Return [X, Y] of the center of cell containing provided text 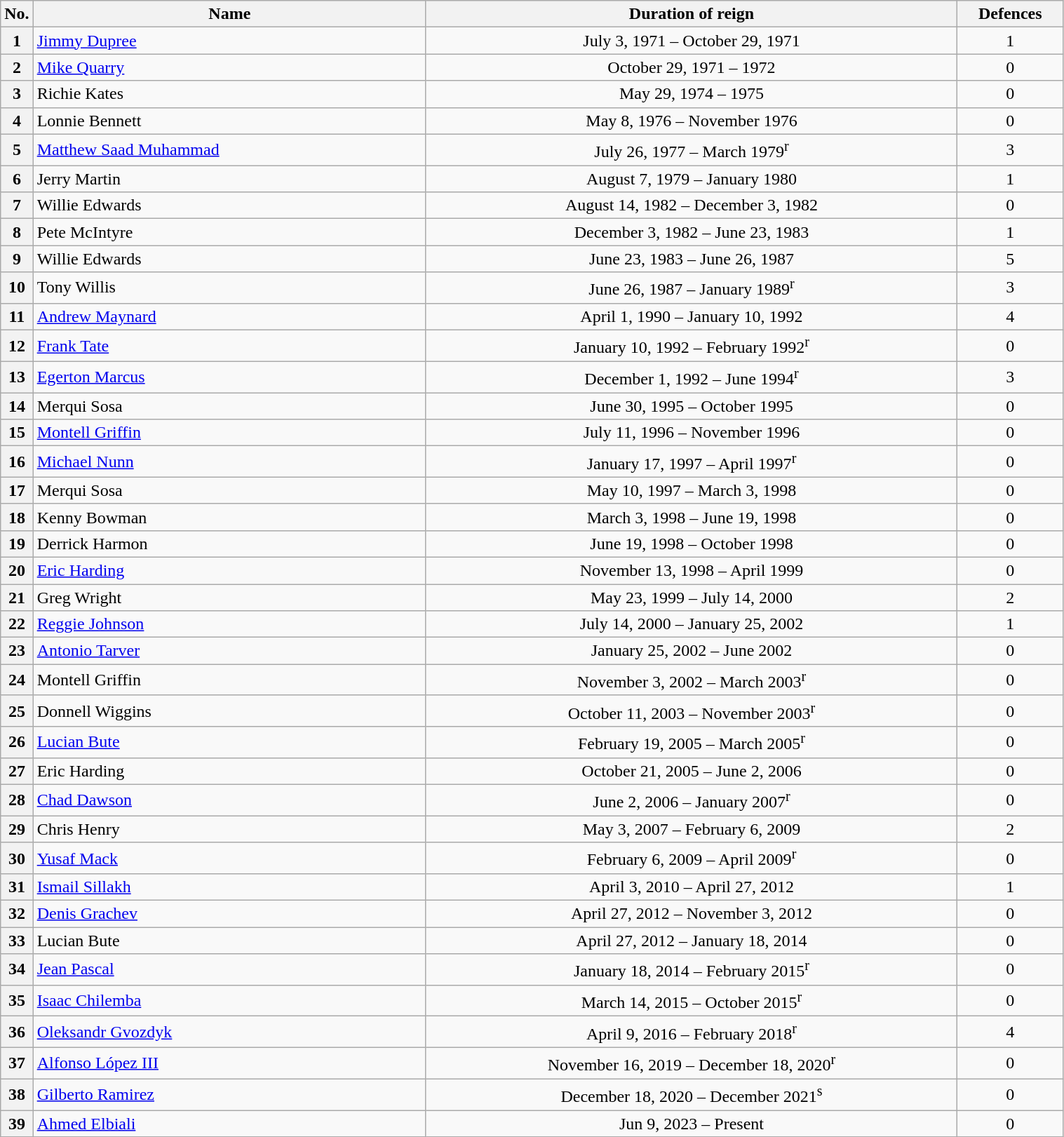
Defences [1011, 14]
15 [17, 433]
December 3, 1982 – June 23, 1983 [692, 232]
Greg Wright [229, 598]
19 [17, 544]
37 [17, 1063]
31 [17, 887]
October 11, 2003 – November 2003r [692, 711]
Kenny Bowman [229, 517]
May 29, 1974 – 1975 [692, 94]
June 23, 1983 – June 26, 1987 [692, 259]
Chris Henry [229, 829]
July 11, 1996 – November 1996 [692, 433]
38 [17, 1094]
November 3, 2002 – March 2003r [692, 680]
February 19, 2005 – March 2005r [692, 742]
November 16, 2019 – December 18, 2020r [692, 1063]
Matthew Saad Muhammad [229, 150]
May 23, 1999 – July 14, 2000 [692, 598]
Ismail Sillakh [229, 887]
Andrew Maynard [229, 316]
9 [17, 259]
Yusaf Mack [229, 859]
24 [17, 680]
28 [17, 800]
13 [17, 377]
39 [17, 1124]
35 [17, 1000]
Jimmy Dupree [229, 41]
7 [17, 206]
October 29, 1971 – 1972 [692, 67]
January 10, 1992 – February 1992r [692, 345]
Ahmed Elbiali [229, 1124]
30 [17, 859]
Donnell Wiggins [229, 711]
Antonio Tarver [229, 651]
25 [17, 711]
Gilberto Ramirez [229, 1094]
10 [17, 288]
Duration of reign [692, 14]
Chad Dawson [229, 800]
May 8, 1976 – November 1976 [692, 121]
Alfonso López III [229, 1063]
June 26, 1987 – January 1989r [692, 288]
Oleksandr Gvozdyk [229, 1032]
April 1, 1990 – January 10, 1992 [692, 316]
Reggie Johnson [229, 624]
Tony Willis [229, 288]
34 [17, 969]
April 27, 2012 – January 18, 2014 [692, 941]
August 7, 1979 – January 1980 [692, 179]
Name [229, 14]
August 14, 1982 – December 3, 1982 [692, 206]
27 [17, 771]
July 3, 1971 – October 29, 1971 [692, 41]
20 [17, 570]
October 21, 2005 – June 2, 2006 [692, 771]
January 17, 1997 – April 1997r [692, 462]
Jun 9, 2023 – Present [692, 1124]
Richie Kates [229, 94]
21 [17, 598]
14 [17, 406]
Mike Quarry [229, 67]
12 [17, 345]
July 14, 2000 – January 25, 2002 [692, 624]
November 13, 1998 – April 1999 [692, 570]
Egerton Marcus [229, 377]
23 [17, 651]
March 3, 1998 – June 19, 1998 [692, 517]
April 3, 2010 – April 27, 2012 [692, 887]
December 18, 2020 – December 2021s [692, 1094]
16 [17, 462]
29 [17, 829]
22 [17, 624]
January 25, 2002 – June 2002 [692, 651]
Isaac Chilemba [229, 1000]
Denis Grachev [229, 914]
May 10, 1997 – March 3, 1998 [692, 490]
8 [17, 232]
Lonnie Bennett [229, 121]
33 [17, 941]
6 [17, 179]
No. [17, 14]
17 [17, 490]
Pete McIntyre [229, 232]
February 6, 2009 – April 2009r [692, 859]
April 27, 2012 – November 3, 2012 [692, 914]
April 9, 2016 – February 2018r [692, 1032]
26 [17, 742]
Michael Nunn [229, 462]
36 [17, 1032]
32 [17, 914]
18 [17, 517]
Jerry Martin [229, 179]
June 30, 1995 – October 1995 [692, 406]
11 [17, 316]
December 1, 1992 – June 1994r [692, 377]
June 2, 2006 – January 2007r [692, 800]
June 19, 1998 – October 1998 [692, 544]
Frank Tate [229, 345]
Jean Pascal [229, 969]
Derrick Harmon [229, 544]
January 18, 2014 – February 2015r [692, 969]
March 14, 2015 – October 2015r [692, 1000]
July 26, 1977 – March 1979r [692, 150]
May 3, 2007 – February 6, 2009 [692, 829]
